Capture the cell that displays the provided text and extract its (x, y) central coordinate. 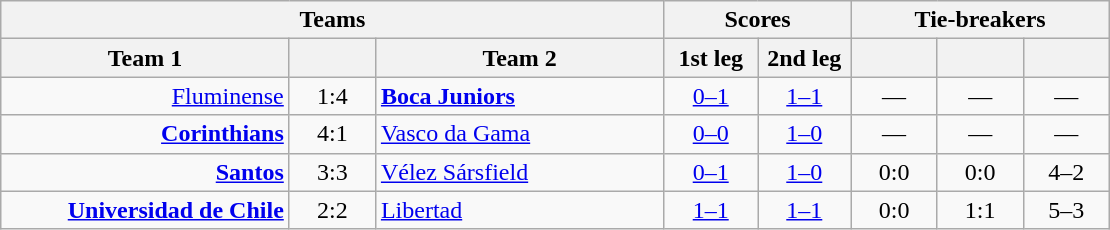
3:3 (332, 172)
Vélez Sársfield (520, 172)
Boca Juniors (520, 96)
Team 2 (520, 58)
4:1 (332, 134)
1:1 (980, 210)
Scores (758, 20)
5–3 (1066, 210)
Teams (332, 20)
Vasco da Gama (520, 134)
4–2 (1066, 172)
Team 1 (146, 58)
Santos (146, 172)
1:4 (332, 96)
2nd leg (805, 58)
Fluminense (146, 96)
Universidad de Chile (146, 210)
0–0 (711, 134)
2:2 (332, 210)
1st leg (711, 58)
Corinthians (146, 134)
Libertad (520, 210)
Tie-breakers (980, 20)
